Return the (X, Y) coordinate for the center point of the cell that contains the specified text.  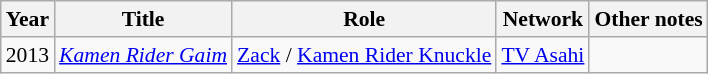
2013 (28, 55)
Kamen Rider Gaim (143, 55)
Network (542, 19)
Role (364, 19)
Title (143, 19)
Other notes (648, 19)
Zack / Kamen Rider Knuckle (364, 55)
Year (28, 19)
TV Asahi (542, 55)
